Locate the cell with the specified text and output its [x, y] center coordinate. 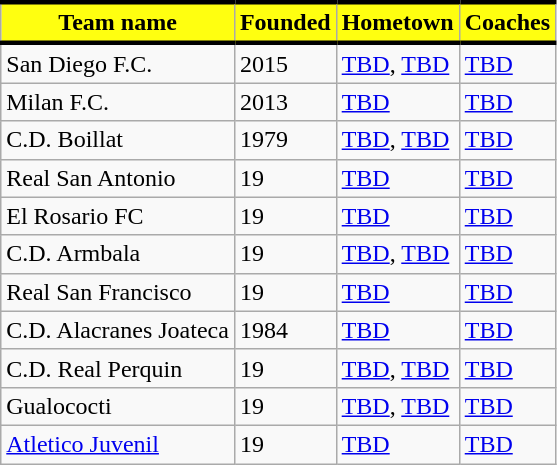
Hometown [398, 22]
C.D. Armbala [118, 254]
Atletico Juvenil [118, 444]
Milan F.C. [118, 102]
1979 [285, 140]
Gualococti [118, 406]
El Rosario FC [118, 216]
2015 [285, 63]
Coaches [507, 22]
Founded [285, 22]
Real San Antonio [118, 178]
2013 [285, 102]
San Diego F.C. [118, 63]
C.D. Real Perquin [118, 368]
Team name [118, 22]
Real San Francisco [118, 292]
C.D. Boillat [118, 140]
C.D. Alacranes Joateca [118, 330]
1984 [285, 330]
